Pinpoint the cell where the given text exists, returning its [X, Y] midpoint coordinate. 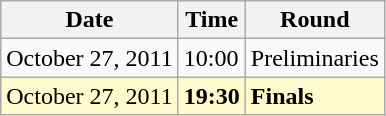
Finals [314, 96]
Preliminaries [314, 58]
Round [314, 20]
19:30 [212, 96]
Time [212, 20]
Date [90, 20]
10:00 [212, 58]
